For the text-containing cell, return its midpoint in (X, Y) coordinate format. 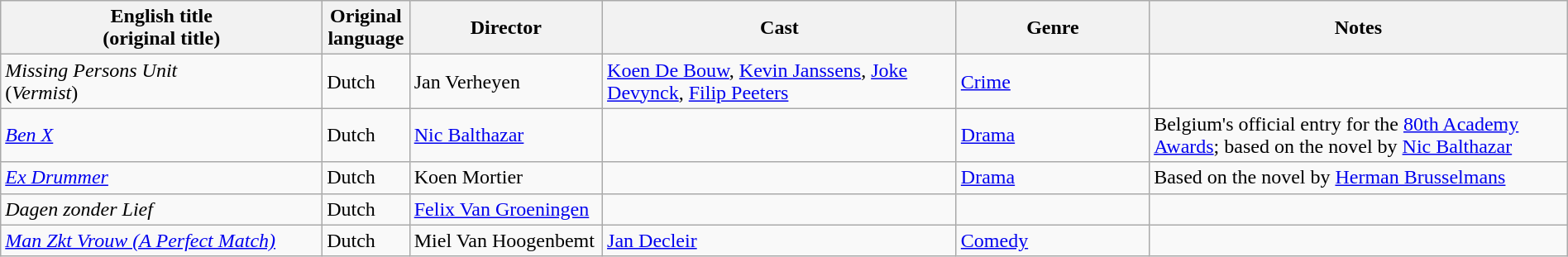
Jan Decleir (780, 240)
Nic Balthazar (506, 136)
Koen De Bouw, Kevin Janssens, Joke Devynck, Filip Peeters (780, 81)
Man Zkt Vrouw (A Perfect Match) (162, 240)
Dagen zonder Lief (162, 209)
Koen Mortier (506, 178)
Director (506, 28)
Genre (1052, 28)
Crime (1052, 81)
Belgium's official entry for the 80th Academy Awards; based on the novel by Nic Balthazar (1359, 136)
Based on the novel by Herman Brusselmans (1359, 178)
Ben X (162, 136)
English title (original title) (162, 28)
Original language (366, 28)
Comedy (1052, 240)
Cast (780, 28)
Notes (1359, 28)
Ex Drummer (162, 178)
Jan Verheyen (506, 81)
Miel Van Hoogenbemt (506, 240)
Missing Persons Unit(Vermist) (162, 81)
Felix Van Groeningen (506, 209)
